For the text-containing cell, return its midpoint in (X, Y) coordinate format. 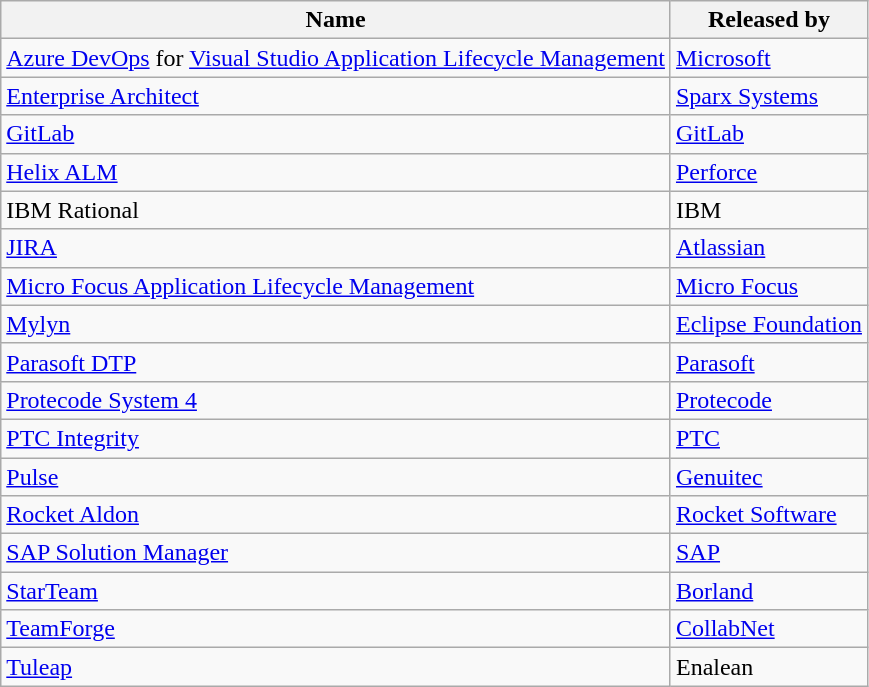
Atlassian (768, 248)
Genuitec (768, 477)
Parasoft (768, 362)
Micro Focus (768, 286)
Protecode (768, 400)
Azure DevOps for Visual Studio Application Lifecycle Management (336, 58)
Pulse (336, 477)
Microsoft (768, 58)
Name (336, 20)
CollabNet (768, 629)
Helix ALM (336, 172)
Released by (768, 20)
Sparx Systems (768, 96)
Micro Focus Application Lifecycle Management (336, 286)
SAP Solution Manager (336, 553)
Mylyn (336, 324)
Rocket Aldon (336, 515)
SAP (768, 553)
IBM Rational (336, 210)
PTC (768, 438)
StarTeam (336, 591)
Protecode System 4 (336, 400)
PTC Integrity (336, 438)
JIRA (336, 248)
Rocket Software (768, 515)
Parasoft DTP (336, 362)
TeamForge (336, 629)
Enalean (768, 667)
Enterprise Architect (336, 96)
Eclipse Foundation (768, 324)
IBM (768, 210)
Perforce (768, 172)
Tuleap (336, 667)
Borland (768, 591)
